Identify which cell holds the provided text, then report its [X, Y] central coordinate. 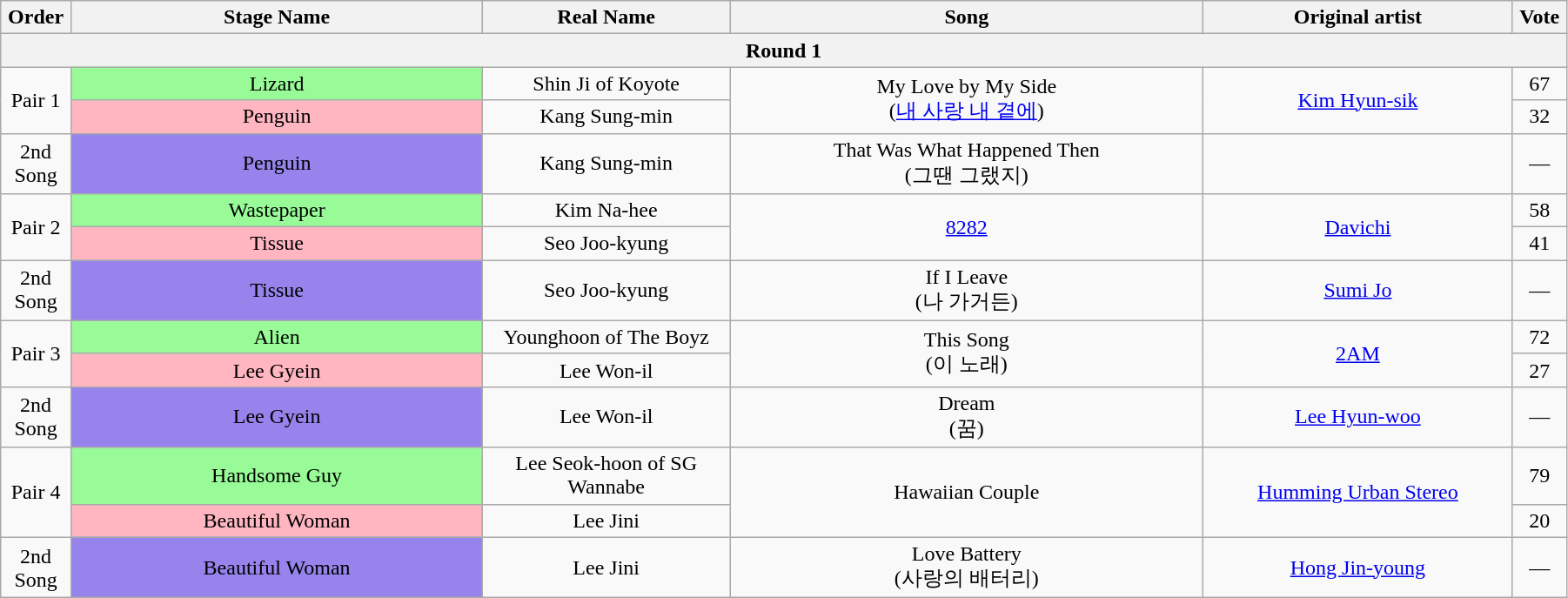
Song [967, 17]
Lee Hyun-woo [1357, 417]
If I Leave(나 가거든) [967, 291]
Humming Urban Stereo [1357, 493]
Real Name [606, 17]
Stage Name [277, 17]
Vote [1540, 17]
Order [37, 17]
Sumi Jo [1357, 291]
My Love by My Side(내 사랑 내 곁에) [967, 100]
This Song(이 노래) [967, 353]
2AM [1357, 353]
Pair 4 [37, 493]
Wastepaper [277, 211]
Round 1 [784, 50]
32 [1540, 117]
Alien [277, 337]
Original artist [1357, 17]
That Was What Happened Then(그땐 그랬지) [967, 164]
Dream(꿈) [967, 417]
8282 [967, 227]
Pair 2 [37, 227]
Hong Jin-young [1357, 568]
41 [1540, 244]
Lee Seok-hoon of SG Wannabe [606, 475]
Younghoon of The Boyz [606, 337]
Love Battery(사랑의 배터리) [967, 568]
Pair 1 [37, 100]
20 [1540, 521]
Handsome Guy [277, 475]
67 [1540, 84]
27 [1540, 370]
Pair 3 [37, 353]
Kim Na-hee [606, 211]
58 [1540, 211]
79 [1540, 475]
Davichi [1357, 227]
Shin Ji of Koyote [606, 84]
Lizard [277, 84]
72 [1540, 337]
Hawaiian Couple [967, 493]
Kim Hyun-sik [1357, 100]
